Extract the [X, Y] coordinate from the center of the cell holding the provided text.  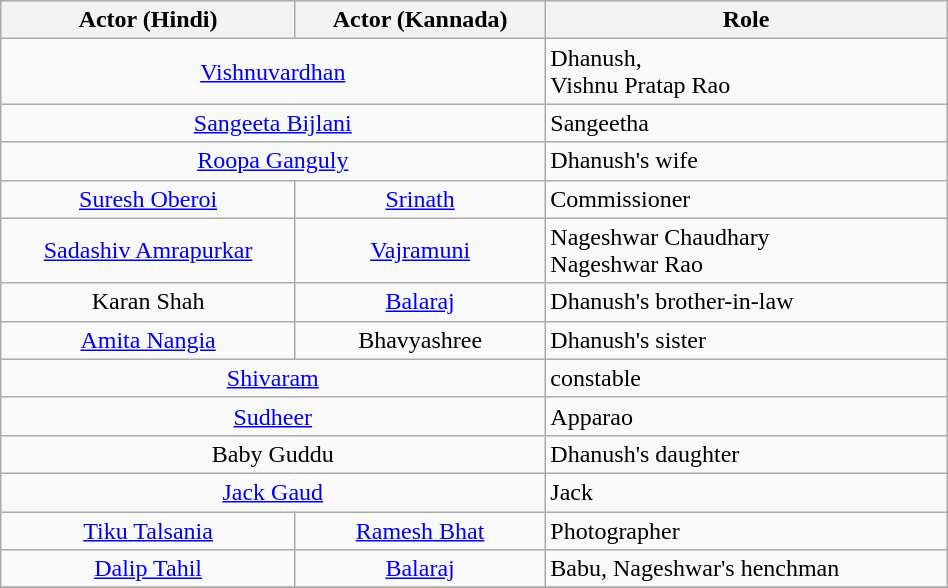
Dhanush's wife [746, 161]
Dhanush's daughter [746, 454]
Babu, Nageshwar's henchman [746, 569]
Dhanush's brother-in-law [746, 302]
Jack Gaud [273, 492]
Photographer [746, 531]
Role [746, 20]
Roopa Ganguly [273, 161]
Dhanush's sister [746, 340]
Vishnuvardhan [273, 72]
Suresh Oberoi [148, 199]
Shivaram [273, 378]
Apparao [746, 416]
Commissioner [746, 199]
Srinath [420, 199]
Actor (Hindi) [148, 20]
Karan Shah [148, 302]
Dhanush,Vishnu Pratap Rao [746, 72]
Sangeeta Bijlani [273, 123]
Jack [746, 492]
Amita Nangia [148, 340]
Tiku Talsania [148, 531]
Vajramuni [420, 250]
Dalip Tahil [148, 569]
Sangeetha [746, 123]
Bhavyashree [420, 340]
Actor (Kannada) [420, 20]
constable [746, 378]
Nageshwar ChaudharyNageshwar Rao [746, 250]
Ramesh Bhat [420, 531]
Sudheer [273, 416]
Baby Guddu [273, 454]
Sadashiv Amrapurkar [148, 250]
